Return the (X, Y) coordinate for the center point of the cell that contains the specified text.  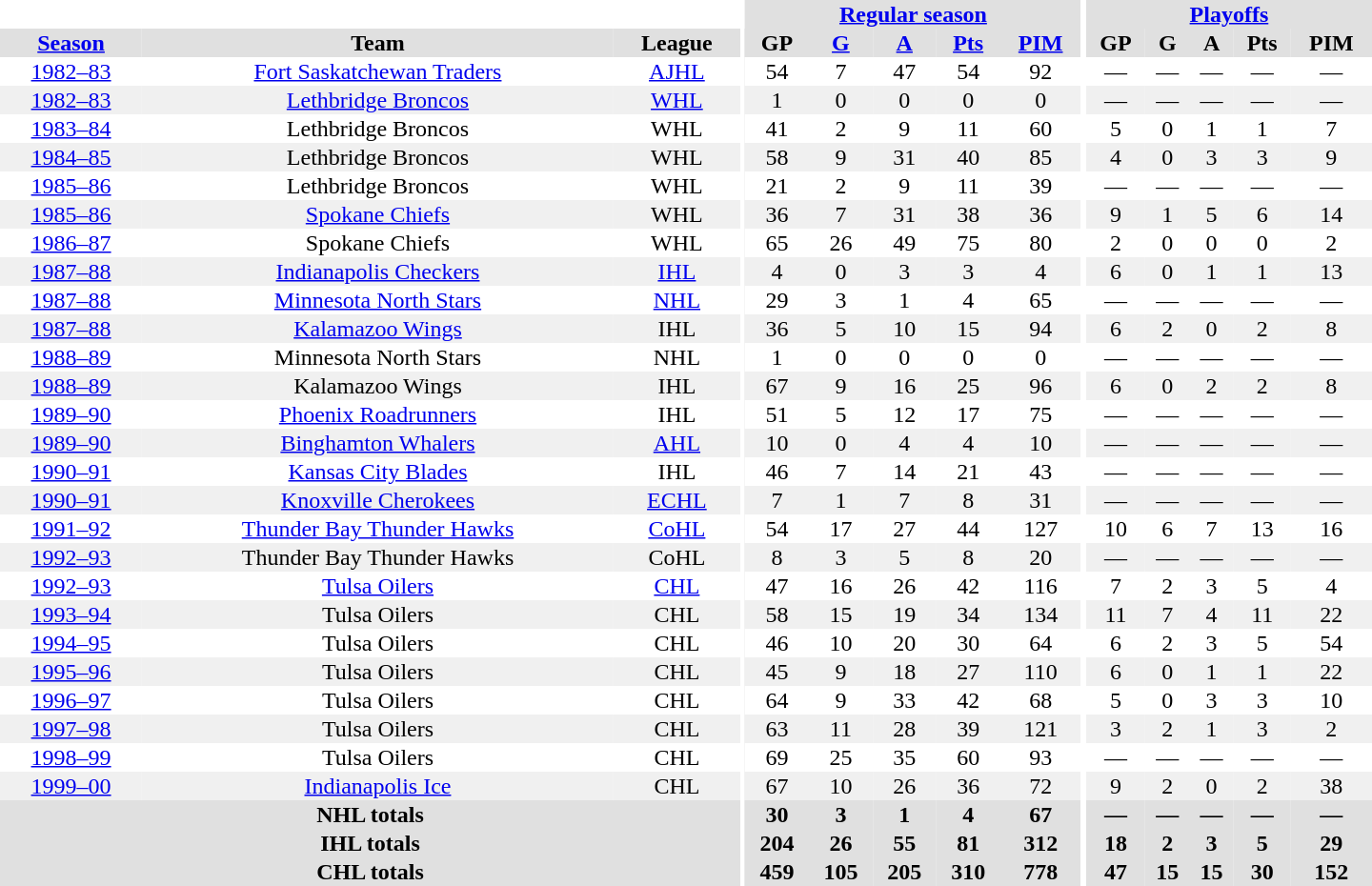
1996–97 (71, 700)
63 (777, 729)
92 (1040, 71)
72 (1040, 786)
45 (777, 672)
1998–99 (71, 757)
Regular season (913, 14)
1984–85 (71, 157)
93 (1040, 757)
310 (968, 872)
40 (968, 157)
34 (968, 614)
Playoffs (1229, 14)
League (676, 43)
80 (1040, 243)
43 (1040, 472)
NHL totals (370, 815)
121 (1040, 729)
459 (777, 872)
Binghamton Whalers (377, 443)
Team (377, 43)
Indianapolis Ice (377, 786)
1991–92 (71, 529)
96 (1040, 386)
19 (905, 614)
205 (905, 872)
33 (905, 700)
35 (905, 757)
1994–95 (71, 643)
312 (1040, 843)
105 (840, 872)
1995–96 (71, 672)
152 (1332, 872)
69 (777, 757)
Phoenix Roadrunners (377, 414)
Indianapolis Checkers (377, 272)
49 (905, 243)
116 (1040, 586)
12 (905, 414)
204 (777, 843)
ECHL (676, 500)
AJHL (676, 71)
134 (1040, 614)
IHL totals (370, 843)
41 (777, 129)
CHL totals (370, 872)
28 (905, 729)
Knoxville Cherokees (377, 500)
1983–84 (71, 129)
Fort Saskatchewan Traders (377, 71)
1993–94 (71, 614)
1986–87 (71, 243)
Season (71, 43)
Kansas City Blades (377, 472)
55 (905, 843)
85 (1040, 157)
1999–00 (71, 786)
51 (777, 414)
127 (1040, 529)
94 (1040, 329)
110 (1040, 672)
44 (968, 529)
1997–98 (71, 729)
AHL (676, 443)
68 (1040, 700)
81 (968, 843)
778 (1040, 872)
